Pinpoint the cell where the given text exists, returning its (x, y) midpoint coordinate. 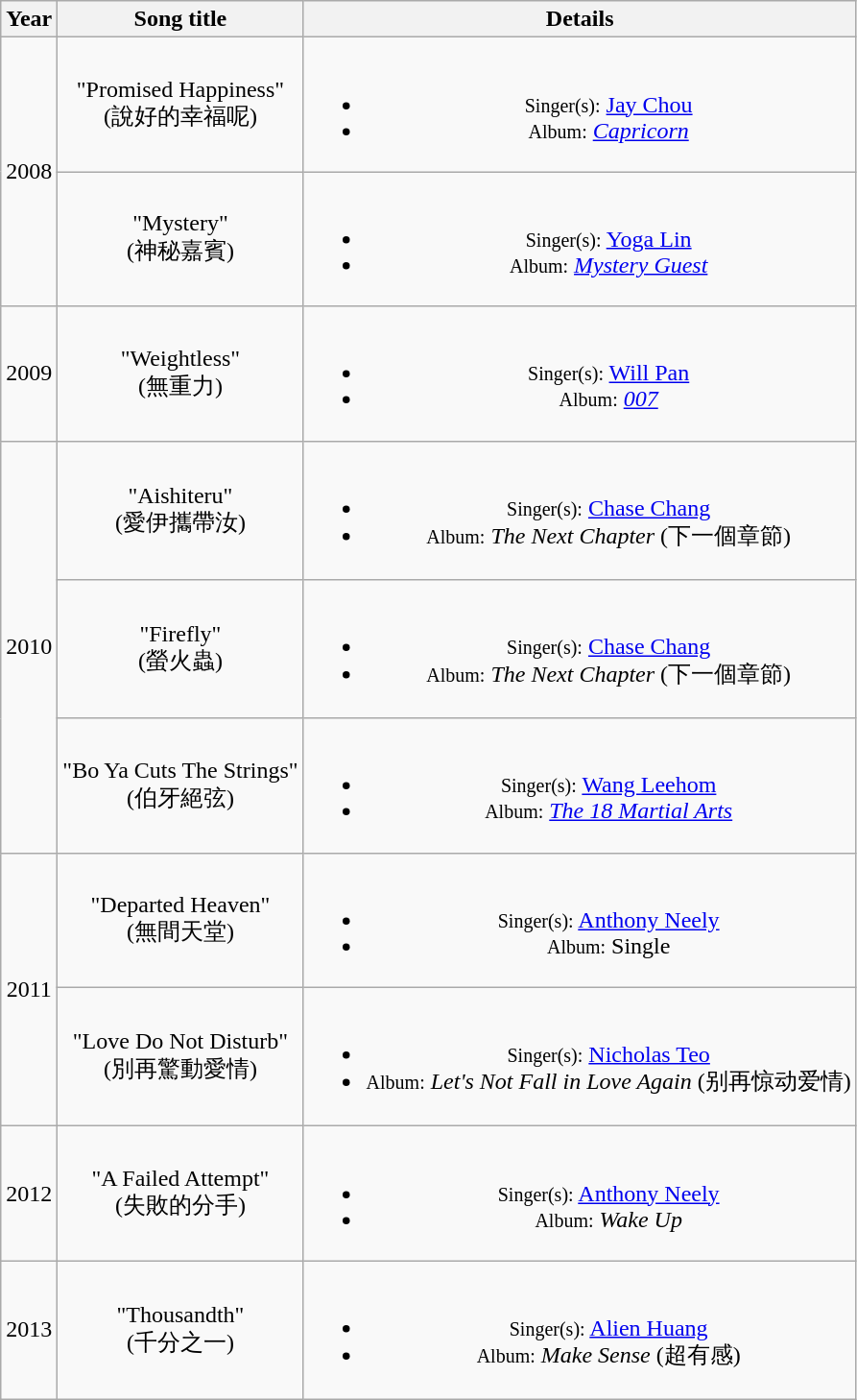
"Firefly"(螢火蟲) (180, 649)
Song title (180, 19)
Singer(s): Anthony NeelyAlbum: Single (580, 920)
"Promised Happiness"(說好的幸福呢) (180, 105)
Singer(s): Wang LeehomAlbum: The 18 Martial Arts (580, 785)
"Love Do Not Disturb"(別再驚動愛情) (180, 1056)
2011 (29, 989)
2008 (29, 172)
Year (29, 19)
"Weightless"(無重力) (180, 374)
2010 (29, 647)
"Mystery"(神秘嘉賓) (180, 239)
"Departed Heaven"(無間天堂) (180, 920)
2013 (29, 1331)
Singer(s): Nicholas TeoAlbum: Let's Not Fall in Love Again (别再惊动爱情) (580, 1056)
Details (580, 19)
Singer(s): Anthony NeelyAlbum: Wake Up (580, 1194)
2009 (29, 374)
2012 (29, 1194)
"Bo Ya Cuts The Strings"(伯牙絕弦) (180, 785)
"A Failed Attempt"(失敗的分手) (180, 1194)
Singer(s): Yoga LinAlbum: Mystery Guest (580, 239)
Singer(s): Jay ChouAlbum: Capricorn (580, 105)
Singer(s): Alien HuangAlbum: Make Sense (超有感) (580, 1331)
"Thousandth"(千分之一) (180, 1331)
Singer(s): Will PanAlbum: 007 (580, 374)
"Aishiteru"(愛伊攜帶汝) (180, 511)
